Search for the cell housing the specified text and yield its [x, y] center coordinate. 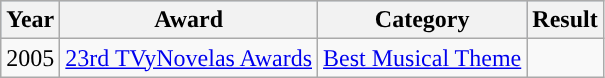
23rd TVyNovelas Awards [189, 58]
Result [565, 20]
Best Musical Theme [422, 58]
2005 [30, 58]
Category [422, 20]
Award [189, 20]
Year [30, 20]
